Pinpoint the cell where the given text exists, returning its (X, Y) midpoint coordinate. 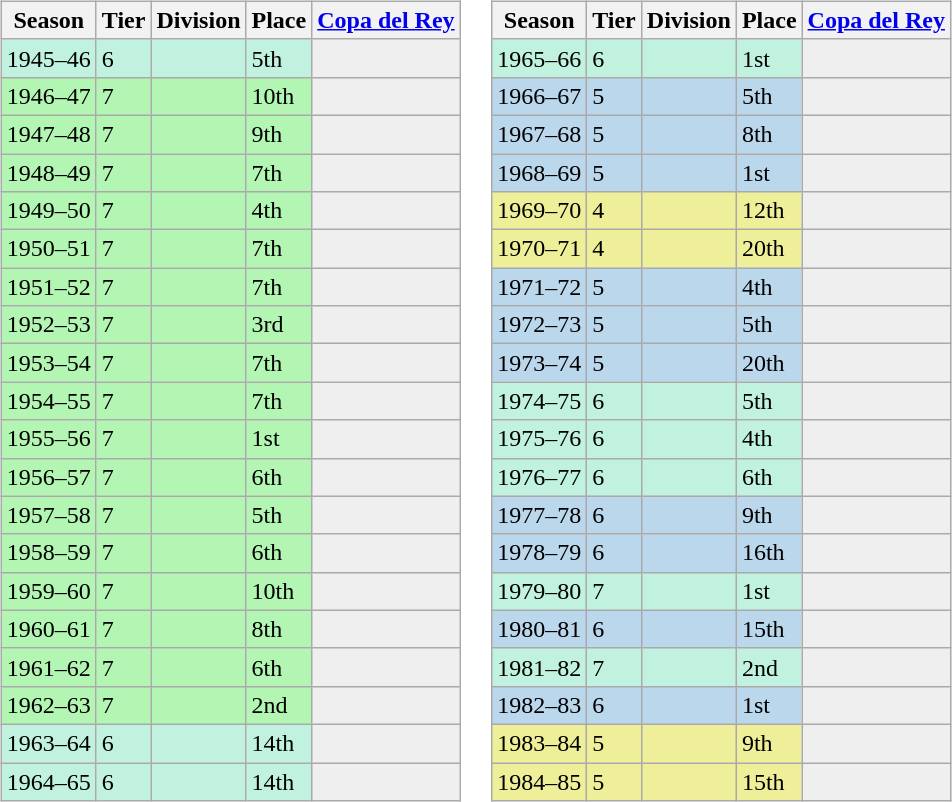
1960–61 (48, 629)
1954–55 (48, 401)
1979–80 (540, 591)
1949–50 (48, 211)
1947–48 (48, 134)
1971–72 (540, 287)
1969–70 (540, 211)
1977–78 (540, 515)
1970–71 (540, 249)
16th (769, 553)
1967–68 (540, 134)
1945–46 (48, 58)
1948–49 (48, 173)
1962–63 (48, 705)
3rd (279, 325)
12th (769, 211)
1980–81 (540, 629)
1981–82 (540, 667)
1963–64 (48, 743)
1953–54 (48, 363)
1976–77 (540, 477)
1974–75 (540, 401)
1957–58 (48, 515)
1958–59 (48, 553)
1961–62 (48, 667)
1975–76 (540, 439)
1978–79 (540, 553)
1950–51 (48, 249)
1982–83 (540, 705)
1983–84 (540, 743)
1965–66 (540, 58)
1955–56 (48, 439)
1946–47 (48, 96)
1973–74 (540, 363)
1956–57 (48, 477)
1951–52 (48, 287)
1966–67 (540, 96)
1984–85 (540, 781)
1952–53 (48, 325)
1968–69 (540, 173)
1964–65 (48, 781)
1959–60 (48, 591)
1972–73 (540, 325)
